Provide the [x, y] coordinate of the cell's center where the given text is located.  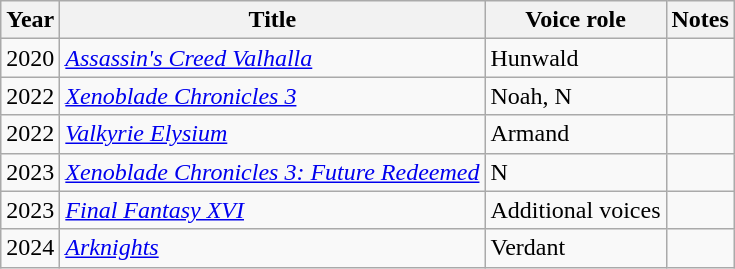
Xenoblade Chronicles 3 [272, 96]
Final Fantasy XVI [272, 210]
Valkyrie Elysium [272, 134]
Xenoblade Chronicles 3: Future Redeemed [272, 172]
Verdant [576, 248]
Noah, N [576, 96]
Notes [700, 20]
Title [272, 20]
N [576, 172]
Armand [576, 134]
Arknights [272, 248]
Assassin's Creed Valhalla [272, 58]
Voice role [576, 20]
2024 [30, 248]
Additional voices [576, 210]
Year [30, 20]
2020 [30, 58]
Hunwald [576, 58]
